Capture the cell that displays the provided text and extract its (x, y) central coordinate. 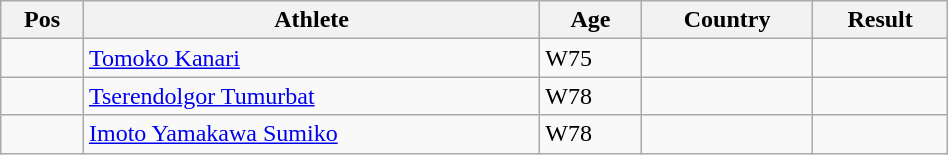
Athlete (311, 20)
Country (727, 20)
Imoto Yamakawa Sumiko (311, 134)
Result (880, 20)
Age (590, 20)
Tserendolgor Tumurbat (311, 96)
Tomoko Kanari (311, 58)
Pos (42, 20)
W75 (590, 58)
